Return (x, y) of the center of cell containing provided text 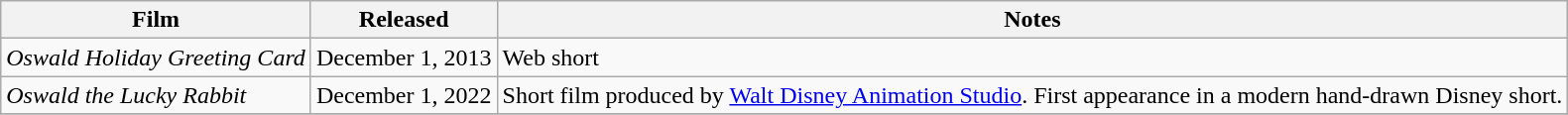
Film (157, 20)
December 1, 2022 (404, 95)
Notes (1032, 20)
Short film produced by Walt Disney Animation Studio. First appearance in a modern hand-drawn Disney short. (1032, 95)
December 1, 2013 (404, 57)
Released (404, 20)
Oswald the Lucky Rabbit (157, 95)
Oswald Holiday Greeting Card (157, 57)
Web short (1032, 57)
